From the cell containing the given text, extract its center point as [x, y] coordinate. 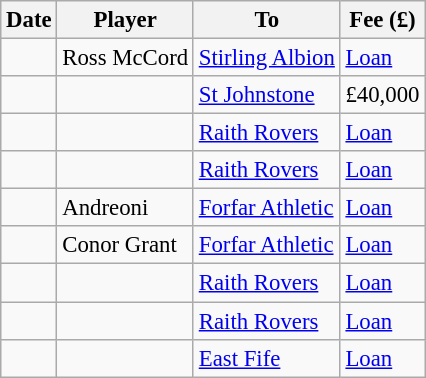
Date [29, 20]
St Johnstone [266, 95]
£40,000 [382, 95]
Ross McCord [126, 58]
Andreoni [126, 208]
Fee (£) [382, 20]
To [266, 20]
Conor Grant [126, 245]
Player [126, 20]
Stirling Albion [266, 58]
East Fife [266, 358]
